Determine the (X, Y) coordinate at the center of the cell enclosing the given text.  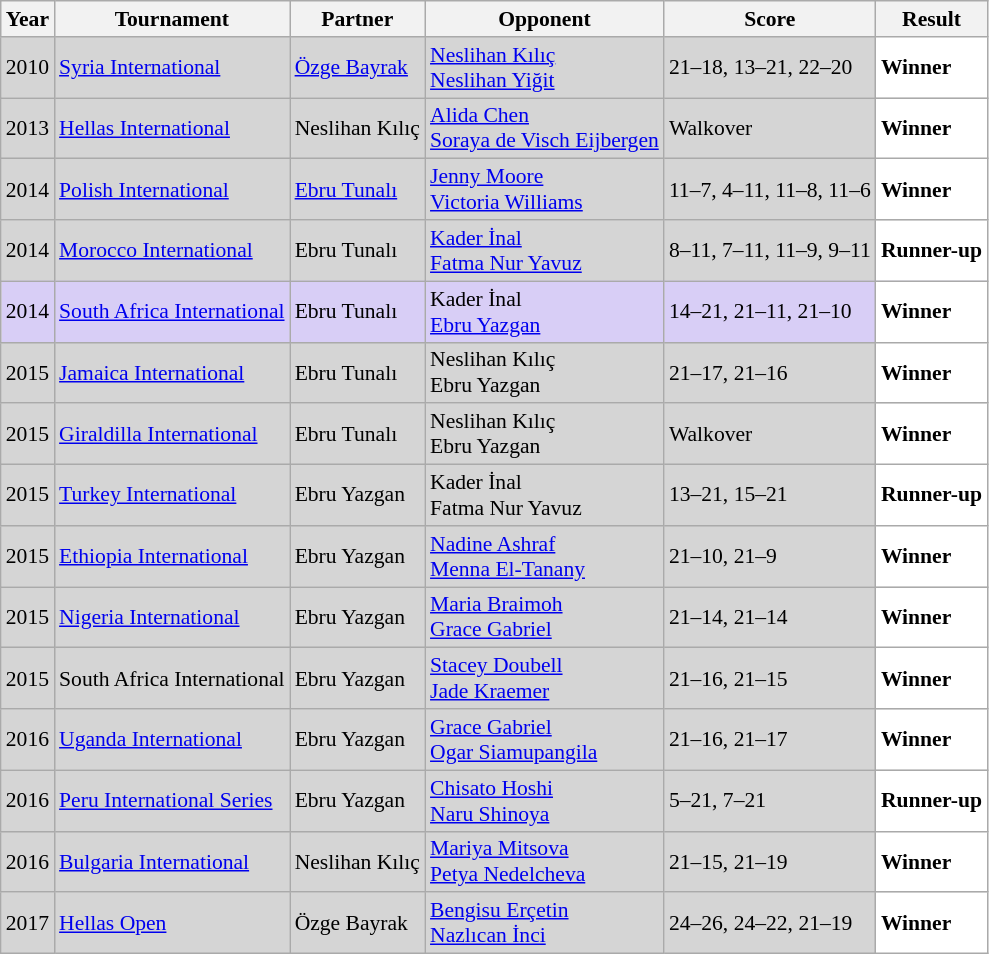
Maria Braimoh Grace Gabriel (544, 618)
14–21, 21–11, 21–10 (770, 312)
Peru International Series (172, 800)
Syria International (172, 68)
Alida Chen Soraya de Visch Eijbergen (544, 128)
8–11, 7–11, 11–9, 9–11 (770, 250)
Hellas Open (172, 924)
Bulgaria International (172, 862)
24–26, 24–22, 21–19 (770, 924)
21–18, 13–21, 22–20 (770, 68)
5–21, 7–21 (770, 800)
21–10, 21–9 (770, 556)
Tournament (172, 19)
Score (770, 19)
21–17, 21–16 (770, 372)
Uganda International (172, 740)
Bengisu Erçetin Nazlıcan İnci (544, 924)
Partner (358, 19)
Nigeria International (172, 618)
Jamaica International (172, 372)
Hellas International (172, 128)
13–21, 15–21 (770, 496)
Opponent (544, 19)
2010 (28, 68)
2013 (28, 128)
Year (28, 19)
Grace Gabriel Ogar Siamupangila (544, 740)
Chisato Hoshi Naru Shinoya (544, 800)
21–16, 21–17 (770, 740)
21–14, 21–14 (770, 618)
Jenny Moore Victoria Williams (544, 190)
11–7, 4–11, 11–8, 11–6 (770, 190)
Stacey Doubell Jade Kraemer (544, 678)
Nadine Ashraf Menna El-Tanany (544, 556)
Giraldilla International (172, 434)
Polish International (172, 190)
Neslihan Kılıç Neslihan Yiğit (544, 68)
2017 (28, 924)
Ethiopia International (172, 556)
Kader İnal Ebru Yazgan (544, 312)
Turkey International (172, 496)
21–15, 21–19 (770, 862)
Morocco International (172, 250)
Mariya Mitsova Petya Nedelcheva (544, 862)
Result (932, 19)
21–16, 21–15 (770, 678)
